Determine the (X, Y) coordinate at the center of the cell enclosing the given text.  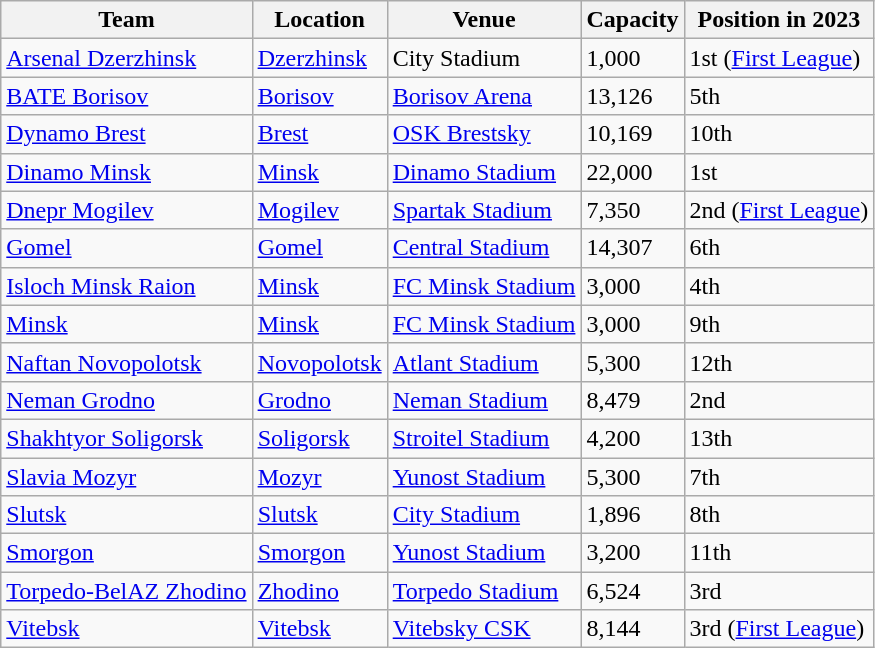
Dinamo Stadium (484, 172)
9th (779, 324)
Neman Grodno (126, 400)
Slavia Mozyr (126, 477)
Mozyr (320, 477)
13th (779, 438)
Torpedo-BelAZ Zhodino (126, 591)
5th (779, 96)
Borisov Arena (484, 96)
Dnepr Mogilev (126, 210)
3rd (First League) (779, 629)
BATE Borisov (126, 96)
8,144 (632, 629)
6,524 (632, 591)
11th (779, 553)
10th (779, 134)
Arsenal Dzerzhinsk (126, 58)
Isloch Minsk Raion (126, 286)
8,479 (632, 400)
Position in 2023 (779, 20)
Dynamo Brest (126, 134)
4th (779, 286)
Dzerzhinsk (320, 58)
Shakhtyor Soligorsk (126, 438)
Borisov (320, 96)
Venue (484, 20)
Central Stadium (484, 248)
Novopolotsk (320, 362)
1st (First League) (779, 58)
Location (320, 20)
7th (779, 477)
22,000 (632, 172)
1,896 (632, 515)
Neman Stadium (484, 400)
Atlant Stadium (484, 362)
2nd (First League) (779, 210)
6th (779, 248)
Team (126, 20)
Soligorsk (320, 438)
1st (779, 172)
Grodno (320, 400)
3rd (779, 591)
Naftan Novopolotsk (126, 362)
Zhodino (320, 591)
Capacity (632, 20)
4,200 (632, 438)
Mogilev (320, 210)
Stroitel Stadium (484, 438)
7,350 (632, 210)
Brest (320, 134)
3,200 (632, 553)
14,307 (632, 248)
10,169 (632, 134)
OSK Brestsky (484, 134)
Torpedo Stadium (484, 591)
Spartak Stadium (484, 210)
Dinamo Minsk (126, 172)
1,000 (632, 58)
12th (779, 362)
13,126 (632, 96)
8th (779, 515)
2nd (779, 400)
Vitebsky CSK (484, 629)
